Capture the cell that displays the provided text and extract its (x, y) central coordinate. 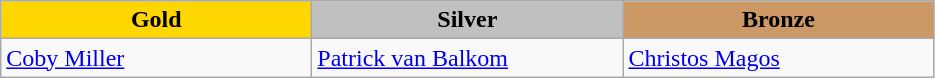
Silver (468, 20)
Christos Magos (778, 58)
Bronze (778, 20)
Coby Miller (156, 58)
Patrick van Balkom (468, 58)
Gold (156, 20)
